For the text-containing cell, return its midpoint in [x, y] coordinate format. 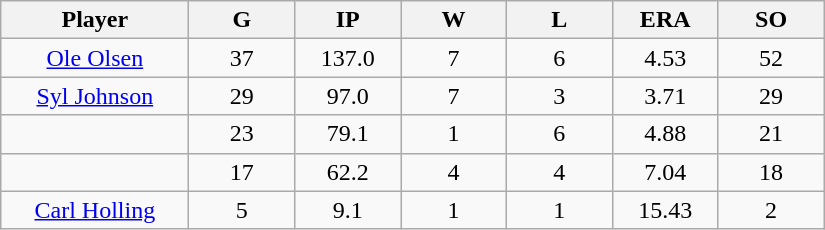
Ole Olsen [95, 58]
5 [242, 210]
52 [771, 58]
23 [242, 134]
79.1 [348, 134]
37 [242, 58]
IP [348, 20]
ERA [665, 20]
4.53 [665, 58]
3.71 [665, 96]
7.04 [665, 172]
Syl Johnson [95, 96]
SO [771, 20]
97.0 [348, 96]
21 [771, 134]
W [454, 20]
9.1 [348, 210]
17 [242, 172]
62.2 [348, 172]
G [242, 20]
L [559, 20]
4.88 [665, 134]
15.43 [665, 210]
Player [95, 20]
2 [771, 210]
3 [559, 96]
Carl Holling [95, 210]
137.0 [348, 58]
18 [771, 172]
